Locate the cell with the specified text and output its (X, Y) center coordinate. 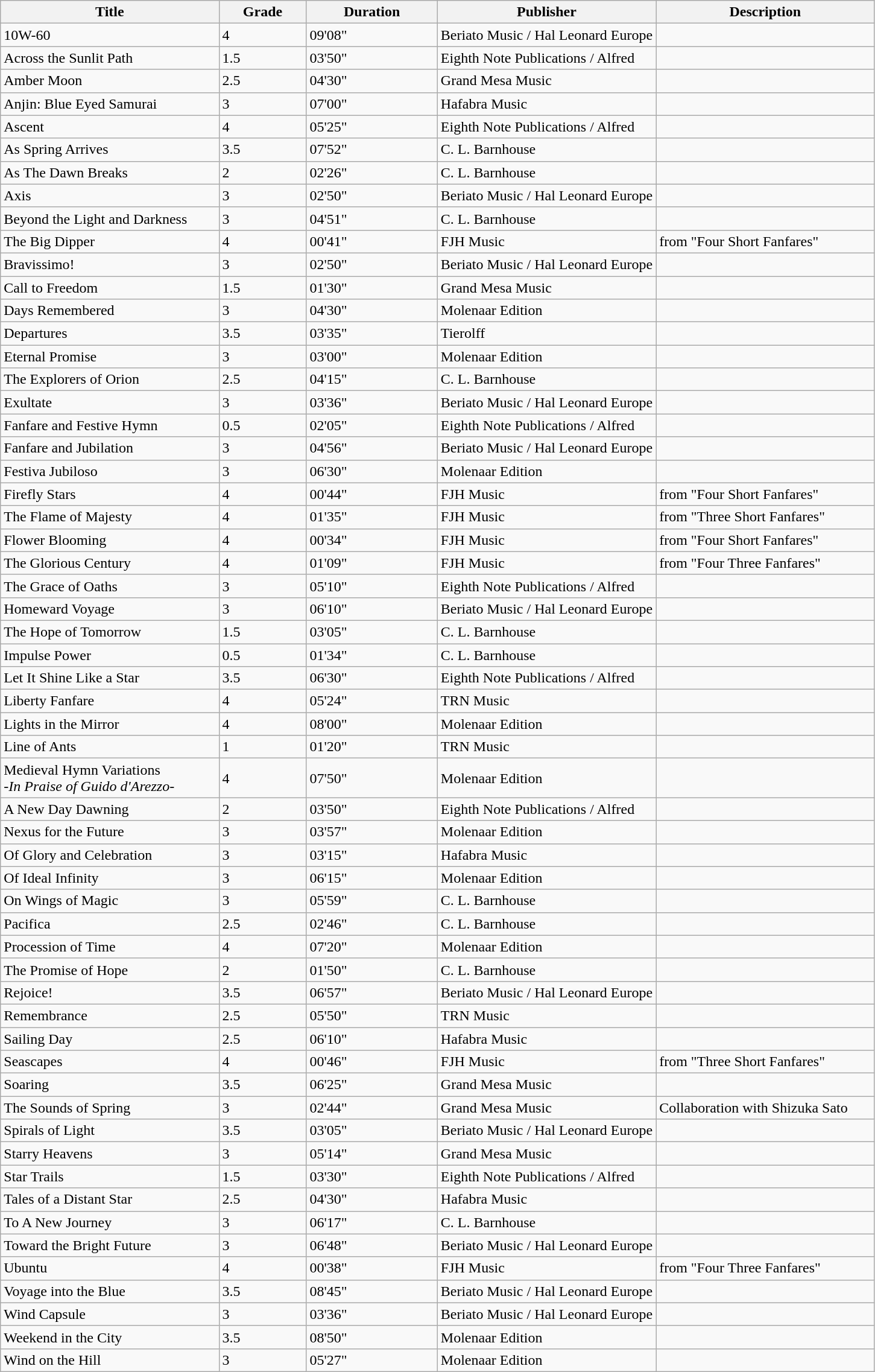
05'14" (371, 1154)
Starry Heavens (110, 1154)
Bravissimo! (110, 264)
02'05" (371, 425)
03'15" (371, 855)
Departures (110, 334)
Across the Sunlit Path (110, 58)
Fanfare and Festive Hymn (110, 425)
Ubuntu (110, 1268)
Grade (263, 12)
Toward the Bright Future (110, 1245)
05'25" (371, 127)
09'08" (371, 35)
Soaring (110, 1085)
03'30" (371, 1177)
Days Remembered (110, 311)
Firefly Stars (110, 494)
06'25" (371, 1085)
Of Ideal Infinity (110, 878)
Voyage into the Blue (110, 1291)
Axis (110, 195)
The Hope of Tomorrow (110, 632)
03'35" (371, 334)
Description (765, 12)
03'00" (371, 357)
07'50" (371, 778)
01'35" (371, 517)
A New Day Dawning (110, 809)
Spirals of Light (110, 1131)
Title (110, 12)
05'50" (371, 1015)
Flower Blooming (110, 540)
01'50" (371, 970)
10W-60 (110, 35)
Liberty Fanfare (110, 701)
00'41" (371, 241)
04'56" (371, 448)
Wind Capsule (110, 1314)
On Wings of Magic (110, 901)
05'59" (371, 901)
Festiva Jubiloso (110, 471)
The Explorers of Orion (110, 380)
The Big Dipper (110, 241)
Pacifica (110, 924)
Rejoice! (110, 992)
07'00" (371, 104)
Duration (371, 12)
05'27" (371, 1360)
Of Glory and Celebration (110, 855)
Publisher (546, 12)
Lights in the Mirror (110, 724)
07'20" (371, 947)
As Spring Arrives (110, 150)
02'44" (371, 1108)
00'46" (371, 1062)
08'45" (371, 1291)
The Promise of Hope (110, 970)
Let It Shine Like a Star (110, 678)
Amber Moon (110, 81)
The Grace of Oaths (110, 586)
Weekend in the City (110, 1337)
Wind on the Hill (110, 1360)
Anjin: Blue Eyed Samurai (110, 104)
Collaboration with Shizuka Sato (765, 1108)
04'15" (371, 380)
Call to Freedom (110, 288)
Impulse Power (110, 655)
The Glorious Century (110, 563)
Remembrance (110, 1015)
Ascent (110, 127)
08'00" (371, 724)
06'57" (371, 992)
To A New Journey (110, 1222)
Tales of a Distant Star (110, 1199)
01'30" (371, 288)
Medieval Hymn Variations -In Praise of Guido d'Arezzo- (110, 778)
Beyond the Light and Darkness (110, 218)
Homeward Voyage (110, 609)
02'46" (371, 924)
Eternal Promise (110, 357)
1 (263, 747)
02'26" (371, 173)
Exultate (110, 402)
Seascapes (110, 1062)
04'51" (371, 218)
Nexus for the Future (110, 832)
05'10" (371, 586)
The Sounds of Spring (110, 1108)
06'15" (371, 878)
00'44" (371, 494)
Tierolff (546, 334)
Star Trails (110, 1177)
06'48" (371, 1245)
00'38" (371, 1268)
Fanfare and Jubilation (110, 448)
01'34" (371, 655)
01'20" (371, 747)
06'17" (371, 1222)
Line of Ants (110, 747)
00'34" (371, 540)
The Flame of Majesty (110, 517)
01'09" (371, 563)
As The Dawn Breaks (110, 173)
Sailing Day (110, 1038)
03'57" (371, 832)
05'24" (371, 701)
08'50" (371, 1337)
Procession of Time (110, 947)
07'52" (371, 150)
